Output the (x, y) coordinate of the center of the cell containing the given text.  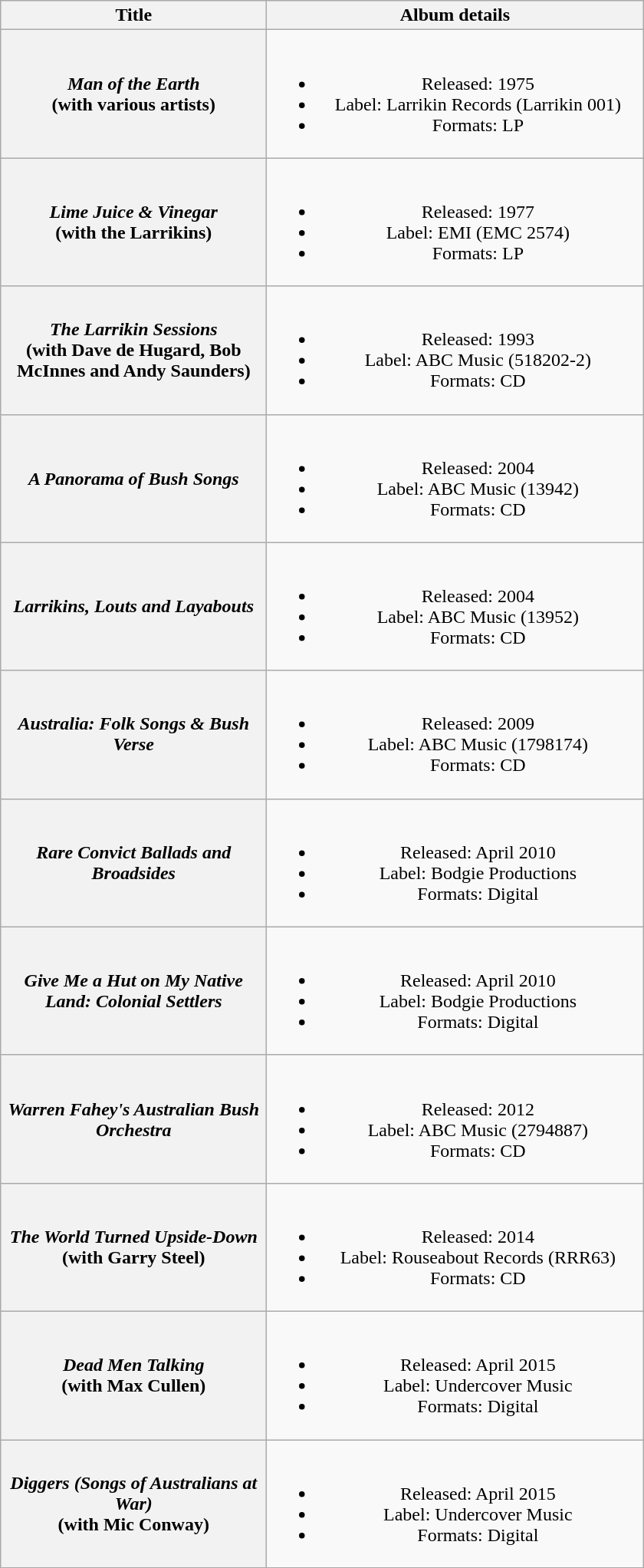
Australia: Folk Songs & Bush Verse (133, 735)
Diggers (Songs of Australians at War) (with Mic Conway) (133, 1504)
Album details (455, 15)
Lime Juice & Vinegar (with the Larrikins) (133, 222)
Dead Men Talking (with Max Cullen) (133, 1375)
Give Me a Hut on My Native Land: Colonial Settlers (133, 991)
Released: 2014Label: Rouseabout Records (RRR63)Formats: CD (455, 1247)
Warren Fahey's Australian Bush Orchestra (133, 1118)
The Larrikin Sessions (with Dave de Hugard, Bob McInnes and Andy Saunders) (133, 350)
Man of the Earth (with various artists) (133, 94)
Title (133, 15)
Released: 1977Label: EMI (EMC 2574)Formats: LP (455, 222)
Larrikins, Louts and Layabouts (133, 606)
Rare Convict Ballads and Broadsides (133, 862)
The World Turned Upside-Down (with Garry Steel) (133, 1247)
Released: 2009Label: ABC Music (1798174)Formats: CD (455, 735)
Released: 2004Label: ABC Music (13952)Formats: CD (455, 606)
Released: 1993Label: ABC Music (518202-2)Formats: CD (455, 350)
Released: 2004Label: ABC Music (13942)Formats: CD (455, 479)
A Panorama of Bush Songs (133, 479)
Released: 1975Label: Larrikin Records (Larrikin 001)Formats: LP (455, 94)
Released: 2012Label: ABC Music (2794887)Formats: CD (455, 1118)
